Output the (x, y) coordinate of the center of the cell containing the given text.  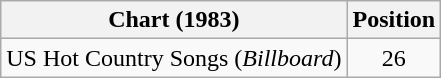
US Hot Country Songs (Billboard) (174, 58)
26 (394, 58)
Position (394, 20)
Chart (1983) (174, 20)
